Return [X, Y] of the center of cell containing provided text 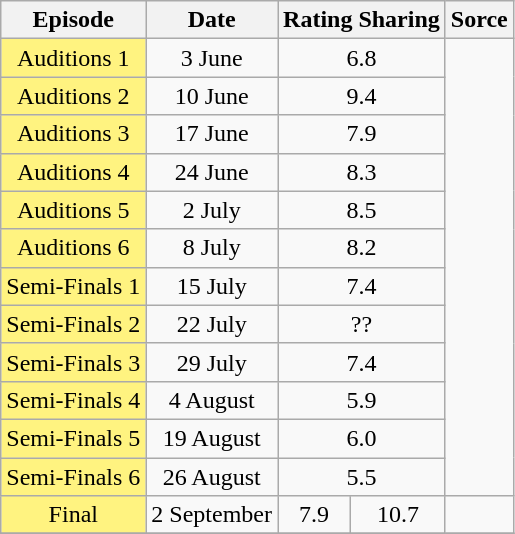
5.5 [362, 477]
Auditions 5 [74, 210]
24 June [212, 172]
29 July [212, 362]
26 August [212, 477]
Rating Sharing [362, 20]
Sorce [479, 20]
15 July [212, 286]
Semi-Finals 3 [74, 362]
8 July [212, 248]
8.3 [362, 172]
3 June [212, 58]
Auditions 2 [74, 96]
Semi-Finals 2 [74, 324]
19 August [212, 438]
2 September [212, 515]
Semi-Finals 6 [74, 477]
9.4 [362, 96]
Semi-Finals 5 [74, 438]
Auditions 3 [74, 134]
6.0 [362, 438]
2 July [212, 210]
Semi-Finals 1 [74, 286]
8.5 [362, 210]
4 August [212, 400]
8.2 [362, 248]
5.9 [362, 400]
Date [212, 20]
6.8 [362, 58]
Auditions 4 [74, 172]
?? [362, 324]
Auditions 1 [74, 58]
10 June [212, 96]
10.7 [398, 515]
Auditions 6 [74, 248]
Episode [74, 20]
22 July [212, 324]
Semi-Finals 4 [74, 400]
17 June [212, 134]
Final [74, 515]
